Detect which cell encompasses the target text, then output its [x, y] center coordinate. 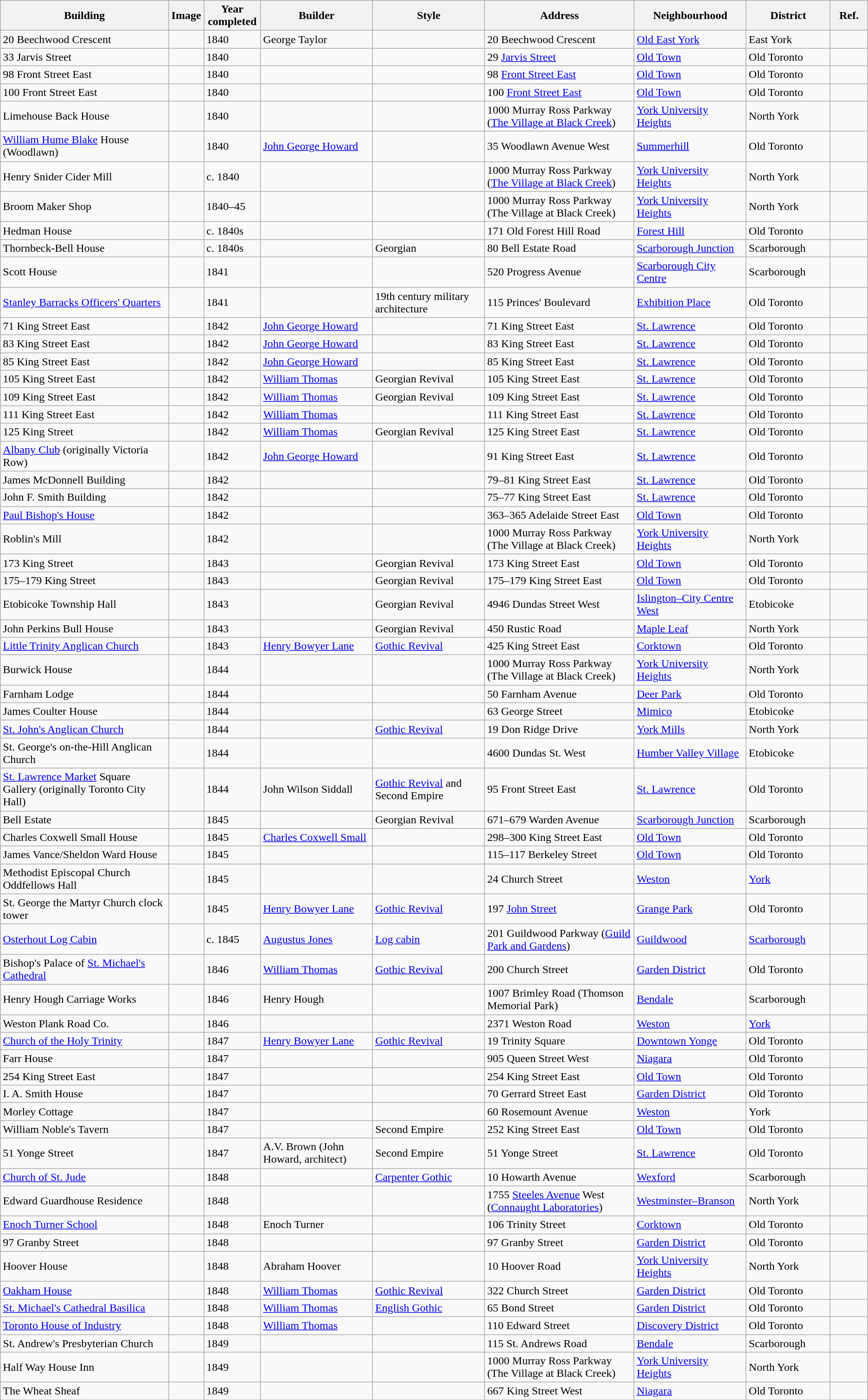
Neighbourhood [690, 16]
1840–45 [232, 207]
Old East York [690, 39]
James Vance/Sheldon Ward House [84, 855]
Building [84, 16]
William Noble's Tavern [84, 1129]
Farnham Lodge [84, 694]
4600 Dundas St. West [559, 753]
671–679 Warden Avenue [559, 820]
Thornbeck-Bell House [84, 248]
Methodist Episcopal Church Oddfellows Hall [84, 879]
110 Edward Street [559, 1325]
Broom Maker Shop [84, 207]
Henry Snider Cider Mill [84, 176]
200 Church Street [559, 969]
George Taylor [317, 39]
Grange Park [690, 909]
Oakham House [84, 1290]
York Mills [690, 729]
Weston Plank Road Co. [84, 1023]
Guildwood [690, 939]
65 Bond Street [559, 1308]
Bell Estate [84, 820]
Year completed [232, 16]
Henry Hough Carriage Works [84, 999]
70 Gerrard Street East [559, 1094]
50 Farnham Avenue [559, 694]
Roblin's Mill [84, 539]
Etobicoke Township Hall [84, 605]
c. 1845 [232, 939]
St. Andrew's Presbyterian Church [84, 1343]
33 Jarvis Street [84, 57]
4946 Dundas Street West [559, 605]
298–300 King Street East [559, 837]
60 Rosemount Avenue [559, 1112]
197 John Street [559, 909]
667 King Street West [559, 1391]
115 St. Andrews Road [559, 1343]
Stanley Barracks Officers' Quarters [84, 302]
Paul Bishop's House [84, 515]
Abraham Hoover [317, 1266]
2371 Weston Road [559, 1023]
1007 Brimley Road (Thomson Memorial Park) [559, 999]
Ref. [849, 16]
Address [559, 16]
St. Lawrence Market Square Gallery (originally Toronto City Hall) [84, 789]
Bishop's Palace of St. Michael's Cathedral [84, 969]
Farr House [84, 1059]
Exhibition Place [690, 302]
James Coulter House [84, 712]
Image [186, 16]
Toronto House of Industry [84, 1325]
St. John's Anglican Church [84, 729]
Forest Hill [690, 230]
520 Progress Avenue [559, 272]
425 King Street East [559, 646]
Little Trinity Anglican Church [84, 646]
Augustus Jones [317, 939]
Maple Leaf [690, 628]
Church of St. Jude [84, 1177]
115–117 Berkeley Street [559, 855]
175–179 King Street [84, 580]
Humber Valley Village [690, 753]
173 King Street East [559, 563]
Enoch Turner [317, 1225]
East York [788, 39]
John Perkins Bull House [84, 628]
75–77 King Street East [559, 497]
173 King Street [84, 563]
Carpenter Gothic [429, 1177]
Osterhout Log Cabin [84, 939]
Builder [317, 16]
63 George Street [559, 712]
35 Woodlawn Avenue West [559, 146]
The Wheat Sheaf [84, 1391]
115 Princes' Boulevard [559, 302]
c. 1840 [232, 176]
175–179 King Street East [559, 580]
I. A. Smith House [84, 1094]
Limehouse Back House [84, 116]
363–365 Adelaide Street East [559, 515]
A.V. Brown (John Howard, architect) [317, 1153]
John Wilson Siddall [317, 789]
Church of the Holy Trinity [84, 1041]
Scott House [84, 272]
Gothic Revival and Second Empire [429, 789]
Islington–City Centre West [690, 605]
19 Don Ridge Drive [559, 729]
John F. Smith Building [84, 497]
450 Rustic Road [559, 628]
106 Trinity Street [559, 1225]
Charles Coxwell Small [317, 837]
St. Michael's Cathedral Basilica [84, 1308]
Half Way House Inn [84, 1368]
English Gothic [429, 1308]
Edward Guardhouse Residence [84, 1201]
James McDonnell Building [84, 480]
19 Trinity Square [559, 1041]
Discovery District [690, 1325]
Downtown Yonge [690, 1041]
125 King Street [84, 432]
Georgian [429, 248]
Henry Hough [317, 999]
24 Church Street [559, 879]
Burwick House [84, 670]
29 Jarvis Street [559, 57]
Mimico [690, 712]
Charles Coxwell Small House [84, 837]
Scarborough City Centre [690, 272]
201 Guildwood Parkway (Guild Park and Gardens) [559, 939]
1755 Steeles Avenue West (Connaught Laboratories) [559, 1201]
125 King Street East [559, 432]
322 Church Street [559, 1290]
William Hume Blake House (Woodlawn) [84, 146]
District [788, 16]
Albany Club (originally Victoria Row) [84, 456]
Deer Park [690, 694]
91 King Street East [559, 456]
80 Bell Estate Road [559, 248]
171 Old Forest Hill Road [559, 230]
Wexford [690, 1177]
Enoch Turner School [84, 1225]
95 Front Street East [559, 789]
Morley Cottage [84, 1112]
905 Queen Street West [559, 1059]
10 Hoover Road [559, 1266]
79–81 King Street East [559, 480]
Log cabin [429, 939]
19th century military architecture [429, 302]
Hoover House [84, 1266]
Summerhill [690, 146]
10 Howarth Avenue [559, 1177]
St. George the Martyr Church clock tower [84, 909]
252 King Street East [559, 1129]
St. George's on-the-Hill Anglican Church [84, 753]
Hedman House [84, 230]
Westminster–Branson [690, 1201]
Style [429, 16]
